Detect which cell encompasses the target text, then output its [X, Y] center coordinate. 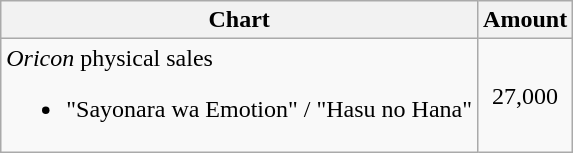
Oricon physical sales"Sayonara wa Emotion" / "Hasu no Hana" [240, 96]
Chart [240, 20]
Amount [526, 20]
27,000 [526, 96]
